Find where the given text appears and provide that cell's center as [X, Y] coordinate. 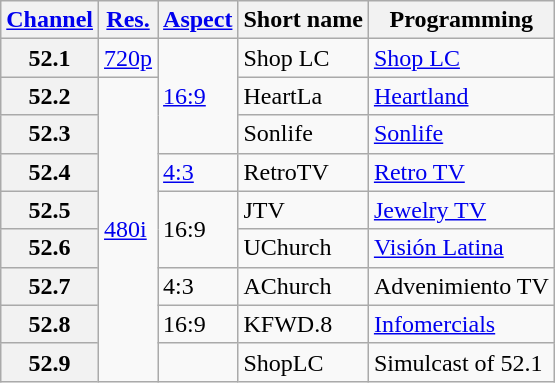
Simulcast of 52.1 [461, 362]
Advenimiento TV [461, 286]
52.4 [50, 172]
52.3 [50, 134]
52.9 [50, 362]
RetroTV [303, 172]
HeartLa [303, 96]
Channel [50, 20]
52.8 [50, 324]
KFWD.8 [303, 324]
52.5 [50, 210]
Aspect [198, 20]
720p [128, 58]
480i [128, 229]
Infomercials [461, 324]
52.7 [50, 286]
UChurch [303, 248]
JTV [303, 210]
Res. [128, 20]
Heartland [461, 96]
52.1 [50, 58]
52.2 [50, 96]
Retro TV [461, 172]
Visión Latina [461, 248]
52.6 [50, 248]
AChurch [303, 286]
Short name [303, 20]
Programming [461, 20]
ShopLC [303, 362]
Jewelry TV [461, 210]
